Identify which cell holds the provided text, then report its (X, Y) central coordinate. 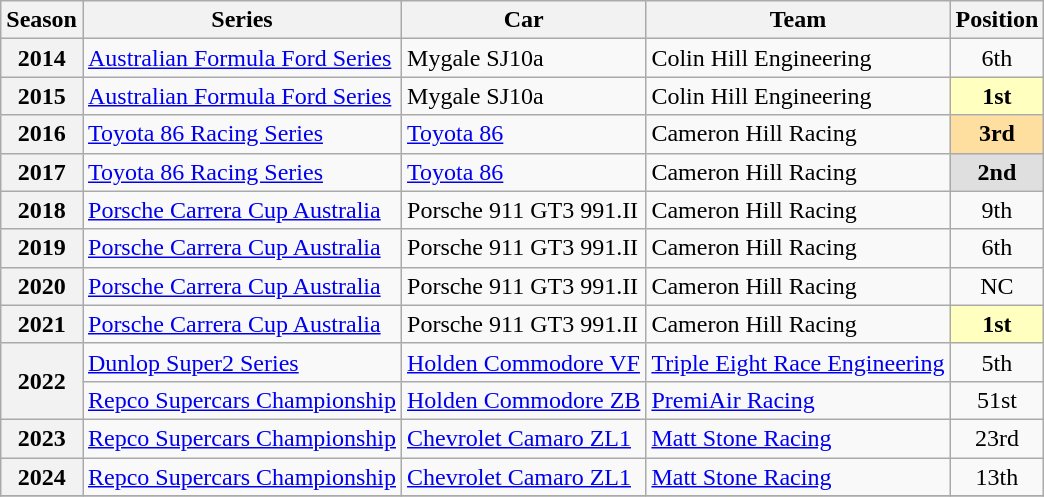
23rd (997, 438)
2017 (42, 172)
Series (242, 20)
2019 (42, 248)
Team (798, 20)
Holden Commodore ZB (524, 400)
2022 (42, 381)
2nd (997, 172)
Position (997, 20)
13th (997, 477)
3rd (997, 134)
2016 (42, 134)
Car (524, 20)
2024 (42, 477)
51st (997, 400)
Dunlop Super2 Series (242, 362)
2018 (42, 210)
2014 (42, 58)
5th (997, 362)
2021 (42, 324)
2023 (42, 438)
Holden Commodore VF (524, 362)
2015 (42, 96)
NC (997, 286)
PremiAir Racing (798, 400)
Triple Eight Race Engineering (798, 362)
Season (42, 20)
9th (997, 210)
2020 (42, 286)
